Scan for the cell matching the given text and deliver its (x, y) coordinate at center. 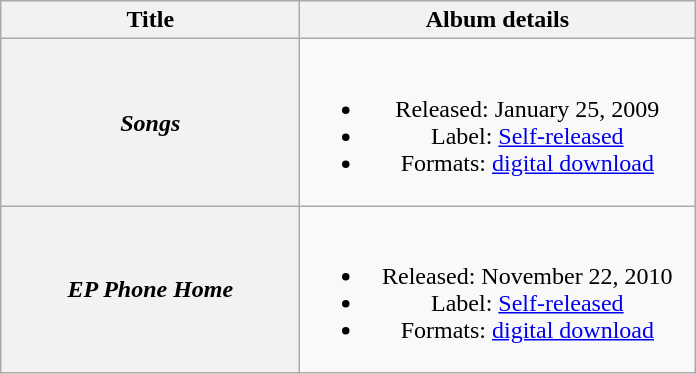
Released: January 25, 2009Label: Self-releasedFormats: digital download (498, 122)
Title (150, 20)
Songs (150, 122)
EP Phone Home (150, 290)
Album details (498, 20)
Released: November 22, 2010Label: Self-releasedFormats: digital download (498, 290)
